Extract the (x, y) coordinate from the center of the cell holding the provided text.  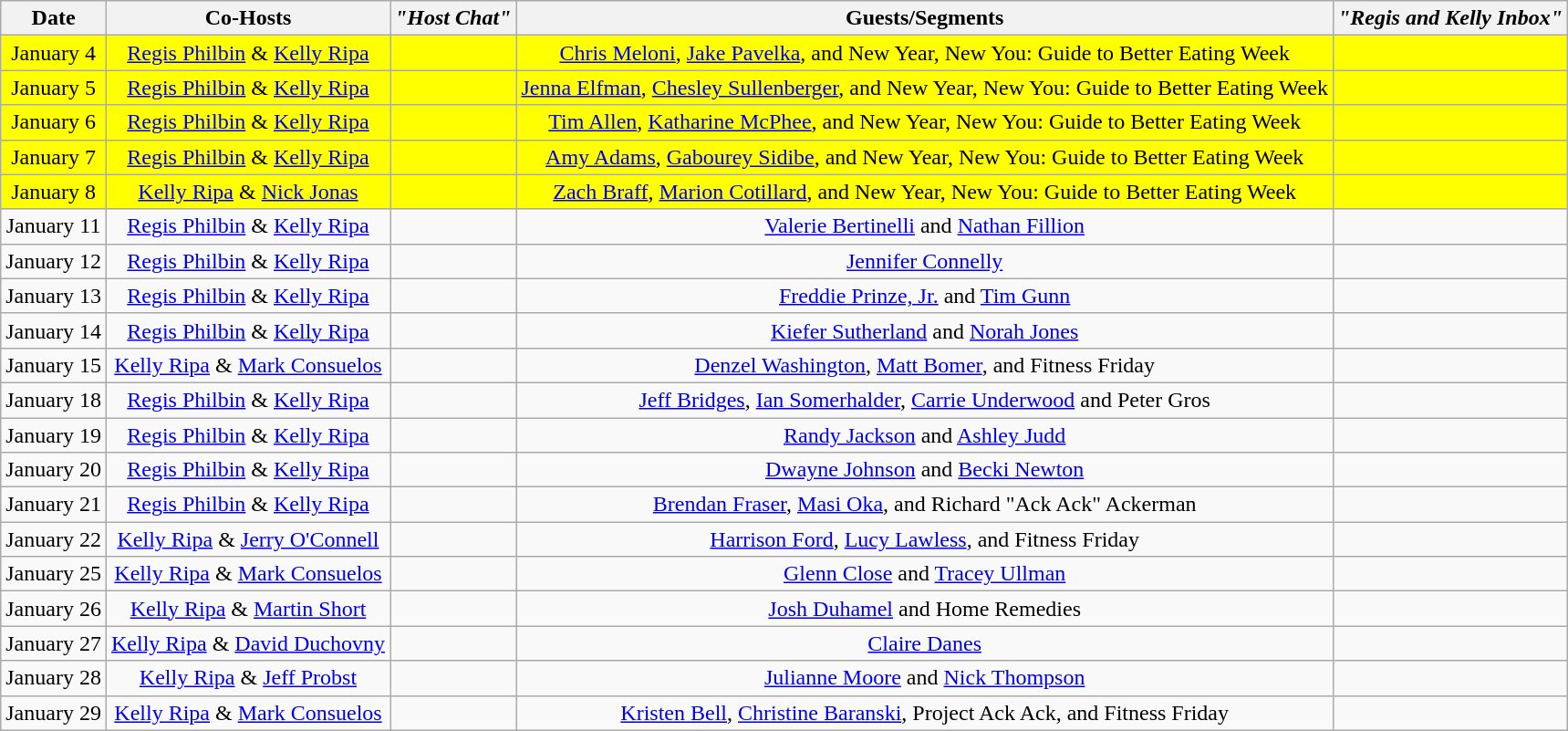
January 4 (54, 53)
Kristen Bell, Christine Baranski, Project Ack Ack, and Fitness Friday (925, 713)
January 22 (54, 539)
Dwayne Johnson and Becki Newton (925, 470)
Zach Braff, Marion Cotillard, and New Year, New You: Guide to Better Eating Week (925, 192)
January 12 (54, 261)
Kelly Ripa & David Duchovny (248, 643)
Julianne Moore and Nick Thompson (925, 678)
Guests/Segments (925, 18)
Josh Duhamel and Home Remedies (925, 609)
Kelly Ripa & Jeff Probst (248, 678)
Valerie Bertinelli and Nathan Fillion (925, 226)
Randy Jackson and Ashley Judd (925, 435)
Jenna Elfman, Chesley Sullenberger, and New Year, New You: Guide to Better Eating Week (925, 88)
January 8 (54, 192)
January 13 (54, 296)
January 20 (54, 470)
Co-Hosts (248, 18)
Date (54, 18)
Chris Meloni, Jake Pavelka, and New Year, New You: Guide to Better Eating Week (925, 53)
January 11 (54, 226)
January 15 (54, 365)
"Host Chat" (453, 18)
January 27 (54, 643)
"Regis and Kelly Inbox" (1450, 18)
January 28 (54, 678)
Harrison Ford, Lucy Lawless, and Fitness Friday (925, 539)
Glenn Close and Tracey Ullman (925, 574)
January 7 (54, 157)
January 14 (54, 330)
Freddie Prinze, Jr. and Tim Gunn (925, 296)
Jeff Bridges, Ian Somerhalder, Carrie Underwood and Peter Gros (925, 400)
Jennifer Connelly (925, 261)
Kelly Ripa & Martin Short (248, 609)
Kelly Ripa & Nick Jonas (248, 192)
Denzel Washington, Matt Bomer, and Fitness Friday (925, 365)
Claire Danes (925, 643)
January 26 (54, 609)
Kelly Ripa & Jerry O'Connell (248, 539)
January 29 (54, 713)
January 5 (54, 88)
Kiefer Sutherland and Norah Jones (925, 330)
January 18 (54, 400)
Tim Allen, Katharine McPhee, and New Year, New You: Guide to Better Eating Week (925, 122)
January 19 (54, 435)
January 21 (54, 505)
January 6 (54, 122)
Brendan Fraser, Masi Oka, and Richard "Ack Ack" Ackerman (925, 505)
Amy Adams, Gabourey Sidibe, and New Year, New You: Guide to Better Eating Week (925, 157)
January 25 (54, 574)
